Return [x, y] of the center of cell containing provided text 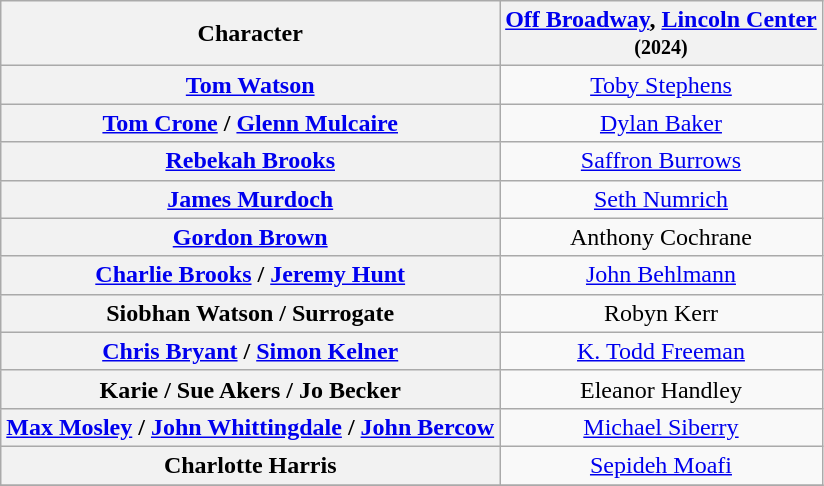
Eleanor Handley [662, 389]
Robyn Kerr [662, 313]
Tom Watson [250, 85]
Max Mosley / John Whittingdale / John Bercow [250, 427]
Chris Bryant / Simon Kelner [250, 351]
Anthony Cochrane [662, 237]
Rebekah Brooks [250, 161]
Toby Stephens [662, 85]
K. Todd Freeman [662, 351]
Karie / Sue Akers / Jo Becker [250, 389]
Seth Numrich [662, 199]
Gordon Brown [250, 237]
Sepideh Moafi [662, 465]
Charlotte Harris [250, 465]
Dylan Baker [662, 123]
Off Broadway, Lincoln Center(2024) [662, 34]
Character [250, 34]
Tom Crone / Glenn Mulcaire [250, 123]
James Murdoch [250, 199]
Charlie Brooks / Jeremy Hunt [250, 275]
Saffron Burrows [662, 161]
John Behlmann [662, 275]
Michael Siberry [662, 427]
Siobhan Watson / Surrogate [250, 313]
